Pinpoint the cell where the given text exists, returning its (x, y) midpoint coordinate. 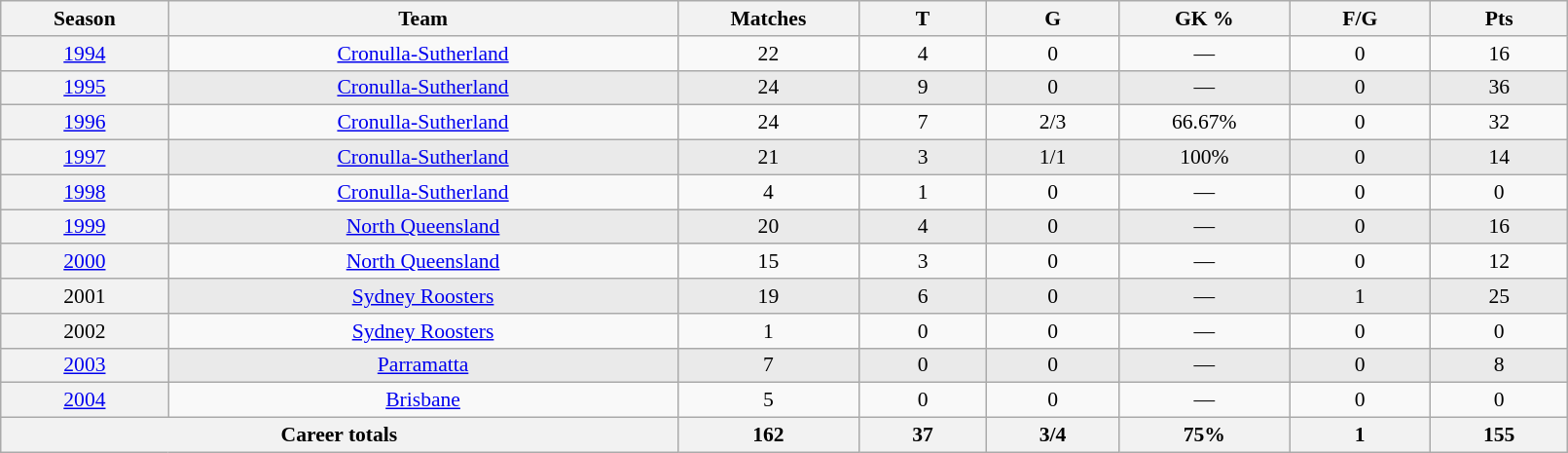
9 (923, 88)
1995 (85, 88)
8 (1499, 365)
1999 (85, 227)
Matches (769, 19)
GK % (1205, 19)
75% (1205, 435)
1996 (85, 123)
Career totals (339, 435)
2001 (85, 296)
36 (1499, 88)
155 (1499, 435)
1998 (85, 192)
2/3 (1052, 123)
3/4 (1052, 435)
32 (1499, 123)
20 (769, 227)
2000 (85, 262)
T (923, 19)
14 (1499, 158)
162 (769, 435)
100% (1205, 158)
1997 (85, 158)
66.67% (1205, 123)
F/G (1361, 19)
37 (923, 435)
22 (769, 54)
5 (769, 400)
Season (85, 19)
1994 (85, 54)
2004 (85, 400)
Parramatta (422, 365)
2003 (85, 365)
Team (422, 19)
2002 (85, 331)
15 (769, 262)
G (1052, 19)
Brisbane (422, 400)
Pts (1499, 19)
25 (1499, 296)
21 (769, 158)
12 (1499, 262)
1/1 (1052, 158)
19 (769, 296)
6 (923, 296)
